Pinpoint the cell where the given text exists, returning its [x, y] midpoint coordinate. 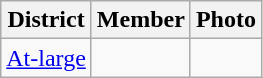
Member [140, 20]
At-large [46, 58]
District [46, 20]
Photo [226, 20]
